Capture the cell that displays the provided text and extract its [X, Y] central coordinate. 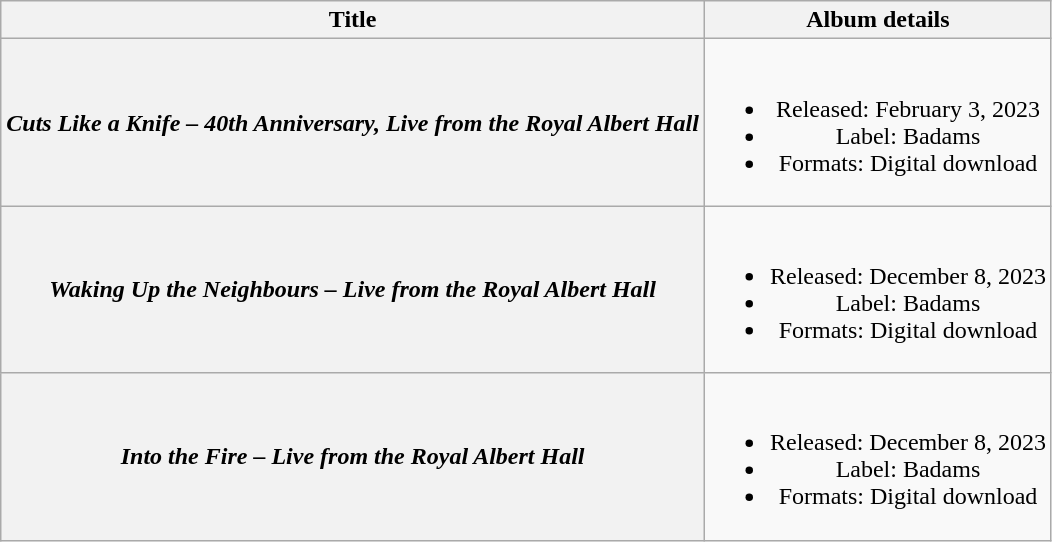
Waking Up the Neighbours – Live from the Royal Albert Hall [353, 290]
Into the Fire – Live from the Royal Albert Hall [353, 456]
Album details [878, 20]
Cuts Like a Knife – 40th Anniversary, Live from the Royal Albert Hall [353, 122]
Title [353, 20]
Released: February 3, 2023Label: BadamsFormats: Digital download [878, 122]
